Return [x, y] of the center of cell containing provided text 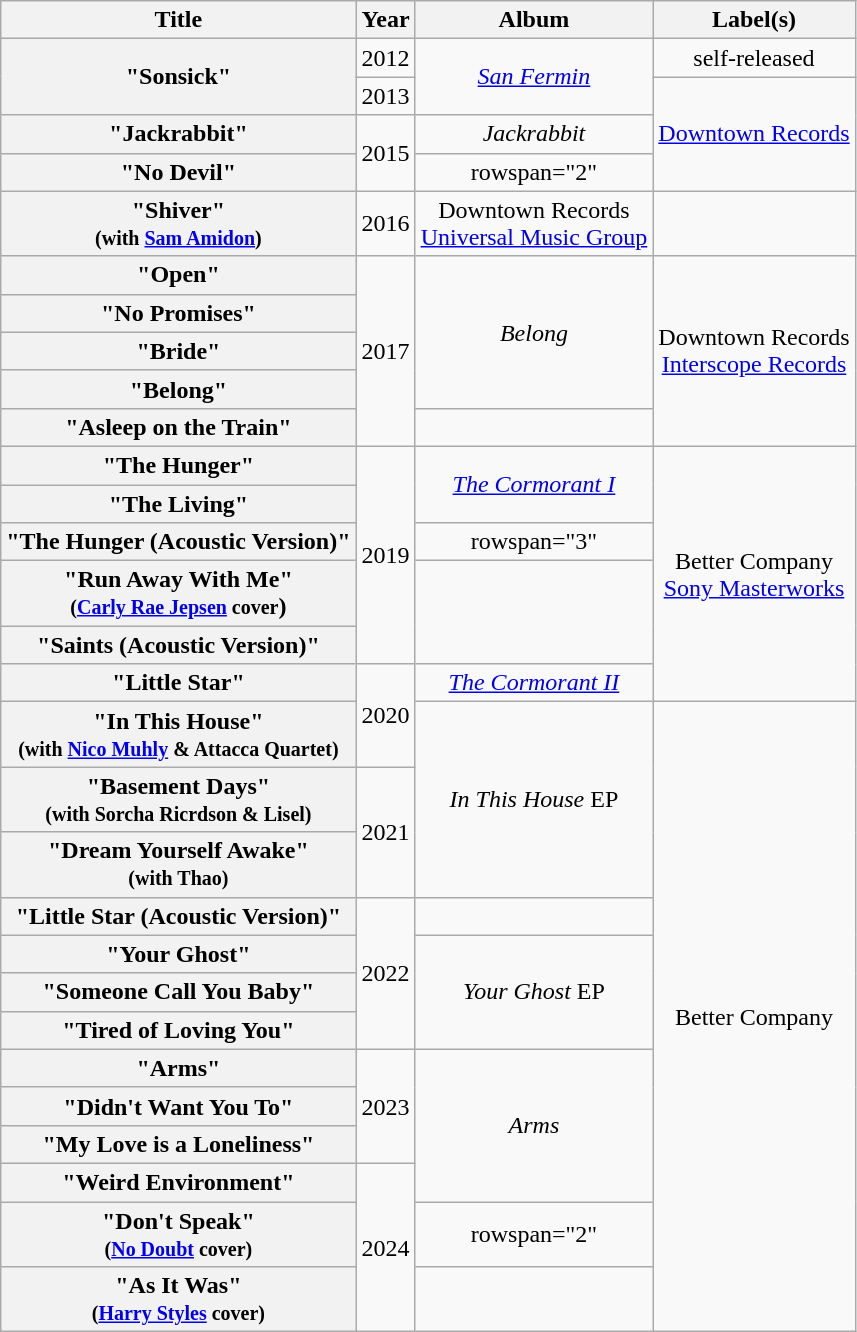
2023 [386, 1106]
Better CompanySony Masterworks [754, 574]
"No Devil" [178, 172]
"Don't Speak"(No Doubt cover) [178, 1234]
"Belong" [178, 389]
2016 [386, 224]
In This House EP [534, 800]
"Someone Call You Baby" [178, 992]
"The Hunger" [178, 465]
2012 [386, 58]
"Basement Days"(with Sorcha Ricrdson & Lisel) [178, 800]
"Saints (Acoustic Version)" [178, 645]
self-released [754, 58]
"As It Was"(Harry Styles cover) [178, 1300]
rowspan="3" [534, 542]
"Asleep on the Train" [178, 427]
"Run Away With Me"(Carly Rae Jepsen cover) [178, 594]
Downtown RecordsInterscope Records [754, 351]
"Bride" [178, 351]
"Tired of Loving You" [178, 1030]
"The Hunger (Acoustic Version)" [178, 542]
The Cormorant I [534, 484]
2024 [386, 1247]
2013 [386, 96]
2019 [386, 554]
Downtown RecordsUniversal Music Group [534, 224]
"Open" [178, 275]
2021 [386, 832]
San Fermin [534, 77]
2017 [386, 351]
"Jackrabbit" [178, 134]
"Arms" [178, 1068]
"Didn't Want You To" [178, 1106]
Your Ghost EP [534, 992]
"My Love is a Loneliness" [178, 1144]
2015 [386, 153]
"Little Star" [178, 683]
2022 [386, 973]
"Sonsick" [178, 77]
"Weird Environment" [178, 1182]
Title [178, 20]
Jackrabbit [534, 134]
Better Company [754, 1017]
2020 [386, 716]
"Little Star (Acoustic Version)" [178, 916]
"The Living" [178, 503]
"Shiver"(with Sam Amidon) [178, 224]
"Your Ghost" [178, 954]
"In This House"(with Nico Muhly & Attacca Quartet) [178, 734]
Label(s) [754, 20]
"Dream Yourself Awake"(with Thao) [178, 864]
Album [534, 20]
Belong [534, 332]
Year [386, 20]
The Cormorant II [534, 683]
"No Promises" [178, 313]
Arms [534, 1125]
Downtown Records [754, 134]
